Extract the (x, y) coordinate from the center of the cell holding the provided text.  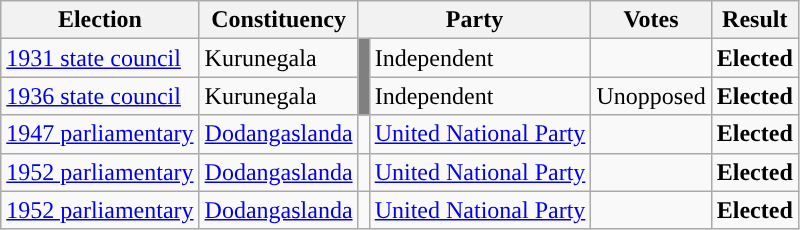
Result (754, 20)
Party (474, 20)
Votes (651, 20)
Election (100, 20)
1931 state council (100, 58)
Constituency (278, 20)
1936 state council (100, 96)
Unopposed (651, 96)
1947 parliamentary (100, 134)
